Provide the (X, Y) coordinate of the cell's center where the given text is located.  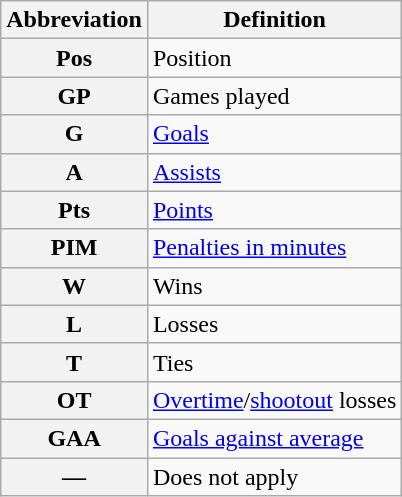
Wins (274, 286)
Points (274, 210)
Does not apply (274, 477)
Goals (274, 134)
T (74, 362)
Games played (274, 96)
Pts (74, 210)
Penalties in minutes (274, 248)
Goals against average (274, 438)
Assists (274, 172)
GP (74, 96)
G (74, 134)
Losses (274, 324)
L (74, 324)
W (74, 286)
Ties (274, 362)
Overtime/shootout losses (274, 400)
Abbreviation (74, 20)
Pos (74, 58)
— (74, 477)
A (74, 172)
GAA (74, 438)
Definition (274, 20)
PIM (74, 248)
Position (274, 58)
OT (74, 400)
